Provide the [x, y] coordinate of the cell's center where the given text is located.  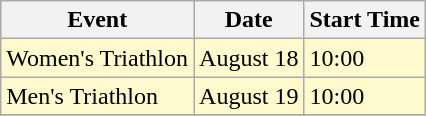
Event [98, 20]
August 18 [249, 58]
Women's Triathlon [98, 58]
Start Time [365, 20]
Men's Triathlon [98, 96]
Date [249, 20]
August 19 [249, 96]
